Detect which cell encompasses the target text, then output its [X, Y] center coordinate. 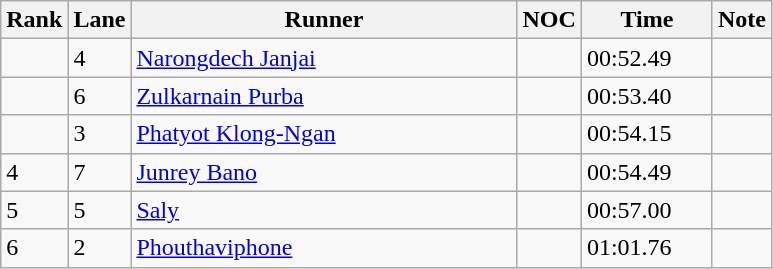
Saly [324, 210]
Phouthaviphone [324, 248]
Phatyot Klong-Ngan [324, 134]
Narongdech Janjai [324, 58]
00:54.49 [646, 172]
00:57.00 [646, 210]
Lane [100, 20]
Zulkarnain Purba [324, 96]
00:54.15 [646, 134]
Runner [324, 20]
7 [100, 172]
NOC [549, 20]
Note [742, 20]
3 [100, 134]
00:52.49 [646, 58]
01:01.76 [646, 248]
2 [100, 248]
Junrey Bano [324, 172]
00:53.40 [646, 96]
Rank [34, 20]
Time [646, 20]
